Output the (x, y) coordinate of the center of the cell containing the given text.  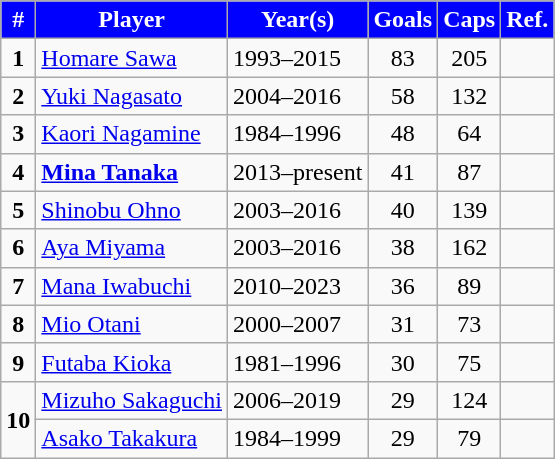
7 (18, 286)
5 (18, 210)
9 (18, 362)
4 (18, 172)
31 (403, 324)
2013–present (298, 172)
58 (403, 96)
1984–1999 (298, 438)
40 (403, 210)
2 (18, 96)
2000–2007 (298, 324)
Yuki Nagasato (132, 96)
30 (403, 362)
Year(s) (298, 20)
2010–2023 (298, 286)
Mina Tanaka (132, 172)
79 (470, 438)
Asako Takakura (132, 438)
64 (470, 134)
Caps (470, 20)
Player (132, 20)
83 (403, 58)
38 (403, 248)
# (18, 20)
2004–2016 (298, 96)
2006–2019 (298, 400)
Goals (403, 20)
205 (470, 58)
139 (470, 210)
132 (470, 96)
48 (403, 134)
Mana Iwabuchi (132, 286)
Ref. (528, 20)
Mio Otani (132, 324)
36 (403, 286)
Mizuho Sakaguchi (132, 400)
3 (18, 134)
1981–1996 (298, 362)
Aya Miyama (132, 248)
73 (470, 324)
6 (18, 248)
10 (18, 419)
89 (470, 286)
1 (18, 58)
41 (403, 172)
1984–1996 (298, 134)
124 (470, 400)
87 (470, 172)
Futaba Kioka (132, 362)
Shinobu Ohno (132, 210)
Kaori Nagamine (132, 134)
75 (470, 362)
Homare Sawa (132, 58)
1993–2015 (298, 58)
8 (18, 324)
162 (470, 248)
